Locate the cell with the specified text and output its [X, Y] center coordinate. 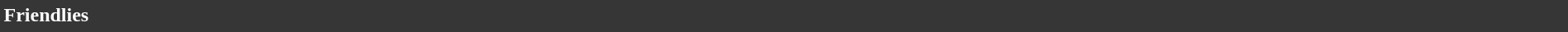
Friendlies [784, 15]
